Return (X, Y) of the center of cell containing provided text 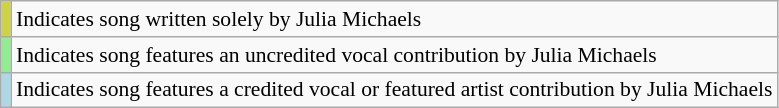
Indicates song written solely by Julia Michaels (394, 19)
Indicates song features an uncredited vocal contribution by Julia Michaels (394, 55)
Indicates song features a credited vocal or featured artist contribution by Julia Michaels (394, 90)
